Scan for the cell matching the given text and deliver its (X, Y) coordinate at center. 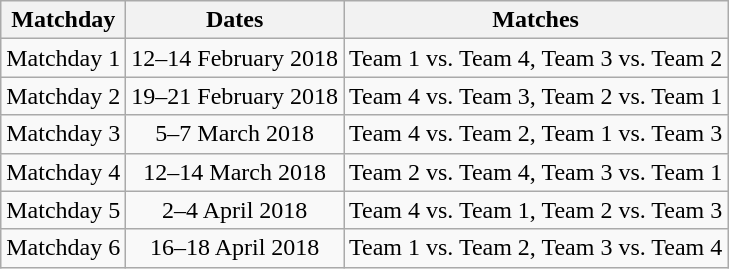
Matchday (64, 20)
Matchday 5 (64, 210)
Matchday 4 (64, 172)
Matchday 3 (64, 134)
Matchday 6 (64, 248)
Team 2 vs. Team 4, Team 3 vs. Team 1 (536, 172)
Matchday 2 (64, 96)
Team 4 vs. Team 1, Team 2 vs. Team 3 (536, 210)
12–14 March 2018 (235, 172)
Dates (235, 20)
2–4 April 2018 (235, 210)
Team 1 vs. Team 2, Team 3 vs. Team 4 (536, 248)
Team 4 vs. Team 3, Team 2 vs. Team 1 (536, 96)
Matchday 1 (64, 58)
16–18 April 2018 (235, 248)
Team 1 vs. Team 4, Team 3 vs. Team 2 (536, 58)
12–14 February 2018 (235, 58)
Matches (536, 20)
5–7 March 2018 (235, 134)
19–21 February 2018 (235, 96)
Team 4 vs. Team 2, Team 1 vs. Team 3 (536, 134)
